From the cell containing the given text, extract its center point as (x, y) coordinate. 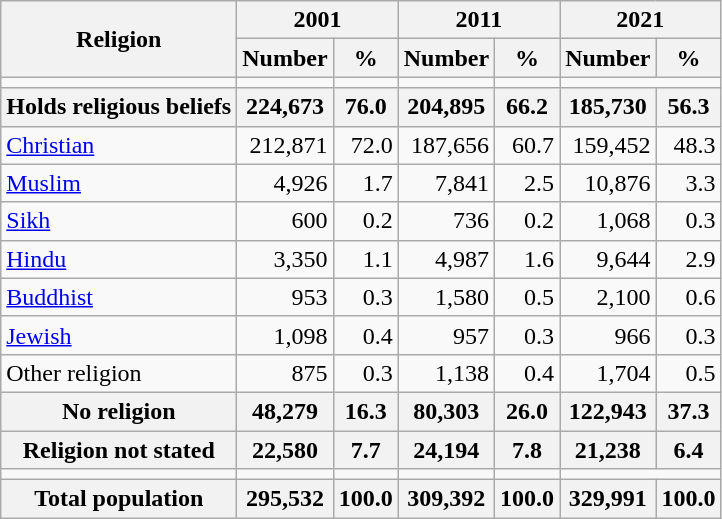
3.3 (688, 183)
16.3 (366, 411)
10,876 (608, 183)
Sikh (119, 221)
185,730 (608, 107)
4,926 (285, 183)
0.6 (688, 297)
Hindu (119, 259)
2,100 (608, 297)
Muslim (119, 183)
66.2 (528, 107)
37.3 (688, 411)
329,991 (608, 499)
Jewish (119, 335)
309,392 (446, 499)
72.0 (366, 145)
122,943 (608, 411)
736 (446, 221)
No religion (119, 411)
204,895 (446, 107)
7,841 (446, 183)
48.3 (688, 145)
1,138 (446, 373)
957 (446, 335)
2021 (640, 20)
9,644 (608, 259)
Religion not stated (119, 449)
6.4 (688, 449)
187,656 (446, 145)
875 (285, 373)
2.9 (688, 259)
56.3 (688, 107)
76.0 (366, 107)
1,580 (446, 297)
2011 (478, 20)
1,068 (608, 221)
26.0 (528, 411)
1,704 (608, 373)
7.8 (528, 449)
295,532 (285, 499)
966 (608, 335)
Christian (119, 145)
159,452 (608, 145)
80,303 (446, 411)
60.7 (528, 145)
224,673 (285, 107)
4,987 (446, 259)
3,350 (285, 259)
Buddhist (119, 297)
2001 (318, 20)
Total population (119, 499)
1.7 (366, 183)
Religion (119, 39)
1,098 (285, 335)
7.7 (366, 449)
212,871 (285, 145)
22,580 (285, 449)
48,279 (285, 411)
1.6 (528, 259)
953 (285, 297)
Other religion (119, 373)
600 (285, 221)
21,238 (608, 449)
24,194 (446, 449)
1.1 (366, 259)
Holds religious beliefs (119, 107)
2.5 (528, 183)
